Find where the given text appears and provide that cell's center as [x, y] coordinate. 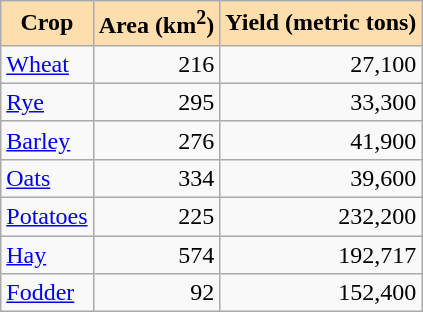
Yield (metric tons) [321, 24]
152,400 [321, 293]
33,300 [321, 102]
Barley [47, 140]
Area (km2) [156, 24]
276 [156, 140]
574 [156, 255]
92 [156, 293]
41,900 [321, 140]
225 [156, 217]
39,600 [321, 178]
Fodder [47, 293]
Rye [47, 102]
232,200 [321, 217]
334 [156, 178]
Wheat [47, 64]
192,717 [321, 255]
Oats [47, 178]
295 [156, 102]
27,100 [321, 64]
216 [156, 64]
Potatoes [47, 217]
Hay [47, 255]
Crop [47, 24]
